Detect which cell encompasses the target text, then output its [X, Y] center coordinate. 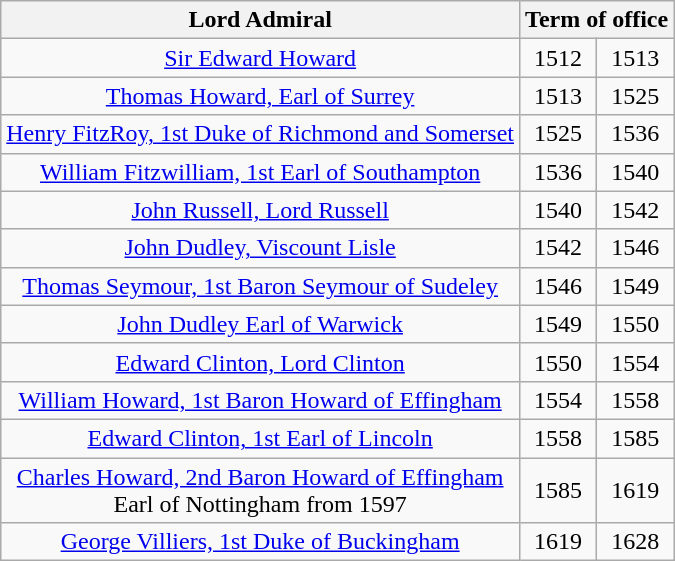
John Dudley Earl of Warwick [260, 324]
Thomas Howard, Earl of Surrey [260, 96]
Charles Howard, 2nd Baron Howard of EffinghamEarl of Nottingham from 1597 [260, 490]
Henry FitzRoy, 1st Duke of Richmond and Somerset [260, 134]
Sir Edward Howard [260, 58]
William Howard, 1st Baron Howard of Effingham [260, 400]
Term of office [597, 20]
1628 [636, 542]
Edward Clinton, 1st Earl of Lincoln [260, 438]
William Fitzwilliam, 1st Earl of Southampton [260, 172]
Edward Clinton, Lord Clinton [260, 362]
John Dudley, Viscount Lisle [260, 248]
1512 [558, 58]
Thomas Seymour, 1st Baron Seymour of Sudeley [260, 286]
Lord Admiral [260, 20]
John Russell, Lord Russell [260, 210]
George Villiers, 1st Duke of Buckingham [260, 542]
